Provide the (x, y) coordinate of the cell's center where the given text is located.  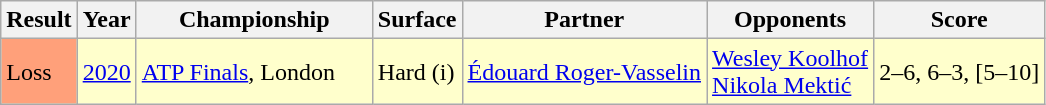
2–6, 6–3, [5–10] (960, 72)
Hard (i) (417, 72)
2020 (106, 72)
Championship (254, 20)
Surface (417, 20)
Result (39, 20)
Loss (39, 72)
Score (960, 20)
Édouard Roger-Vasselin (584, 72)
Wesley Koolhof Nikola Mektić (790, 72)
Year (106, 20)
ATP Finals, London (254, 72)
Partner (584, 20)
Opponents (790, 20)
